Extract the (X, Y) coordinate from the center of the cell holding the provided text.  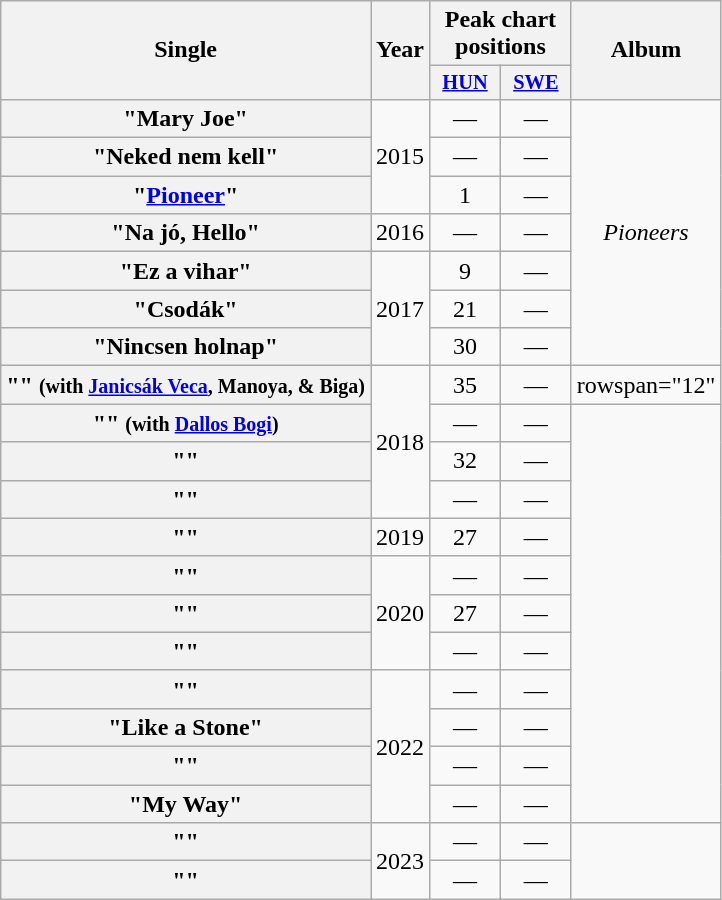
30 (466, 347)
2017 (400, 309)
2019 (400, 537)
Peak chart positions (501, 34)
"Csodák" (186, 309)
2023 (400, 861)
35 (466, 385)
"Like a Stone" (186, 727)
2016 (400, 233)
"Neked nem kell" (186, 157)
rowspan="12" (646, 385)
HUN (466, 83)
2022 (400, 746)
Pioneers (646, 232)
"" (with Janicsák Veca, Manoya, & Biga) (186, 385)
Single (186, 50)
Album (646, 50)
"Na jó, Hello" (186, 233)
21 (466, 309)
"Pioneer" (186, 195)
Year (400, 50)
1 (466, 195)
"Ez a vihar" (186, 271)
SWE (536, 83)
2018 (400, 442)
2020 (400, 613)
"Mary Joe" (186, 118)
"Nincsen holnap" (186, 347)
2015 (400, 156)
"" (with Dallos Bogi) (186, 423)
32 (466, 461)
9 (466, 271)
"My Way" (186, 804)
